Pinpoint the cell where the given text exists, returning its [x, y] midpoint coordinate. 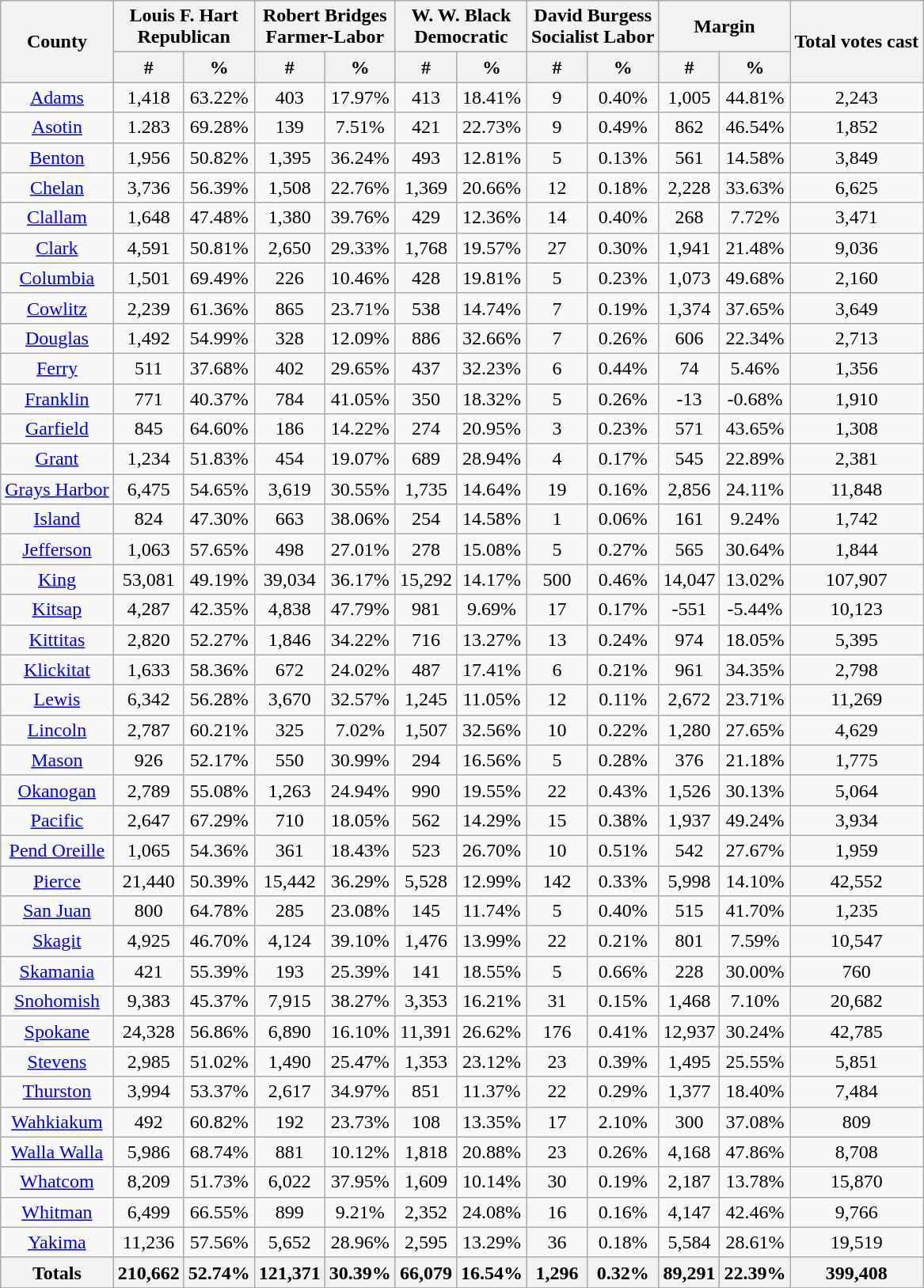
1 [557, 519]
30.00% [755, 971]
15,870 [857, 1182]
3,649 [857, 308]
County [57, 41]
1,775 [857, 760]
11,269 [857, 700]
1,818 [426, 1152]
57.56% [219, 1242]
12.81% [491, 158]
Ferry [57, 368]
716 [426, 640]
7.10% [755, 1001]
3,849 [857, 158]
9,383 [149, 1001]
47.30% [219, 519]
47.79% [359, 610]
498 [290, 549]
1,308 [857, 429]
8,209 [149, 1182]
1,844 [857, 549]
0.33% [623, 881]
Benton [57, 158]
22.76% [359, 188]
1,374 [689, 308]
285 [290, 911]
350 [426, 398]
2.10% [623, 1122]
5.46% [755, 368]
Total votes cast [857, 41]
Louis F. HartRepublican [184, 27]
Snohomish [57, 1001]
69.28% [219, 127]
3,934 [857, 820]
161 [689, 519]
1,846 [290, 640]
16.10% [359, 1032]
47.86% [755, 1152]
42.46% [755, 1212]
Jefferson [57, 549]
268 [689, 218]
39.76% [359, 218]
68.74% [219, 1152]
22.34% [755, 338]
5,998 [689, 881]
Pend Oreille [57, 850]
Totals [57, 1272]
20.66% [491, 188]
108 [426, 1122]
1,296 [557, 1272]
13 [557, 640]
0.30% [623, 248]
37.68% [219, 368]
689 [426, 459]
4,147 [689, 1212]
32.56% [491, 730]
511 [149, 368]
851 [426, 1092]
3,670 [290, 700]
6,625 [857, 188]
2,985 [149, 1062]
24,328 [149, 1032]
22.39% [755, 1272]
19,519 [857, 1242]
1,380 [290, 218]
38.06% [359, 519]
1,245 [426, 700]
974 [689, 640]
210,662 [149, 1272]
15,292 [426, 579]
3,994 [149, 1092]
61.36% [219, 308]
1,507 [426, 730]
1,395 [290, 158]
-5.44% [755, 610]
328 [290, 338]
Island [57, 519]
515 [689, 911]
192 [290, 1122]
1,490 [290, 1062]
428 [426, 278]
67.29% [219, 820]
1,468 [689, 1001]
43.65% [755, 429]
27.67% [755, 850]
1,648 [149, 218]
1,377 [689, 1092]
899 [290, 1212]
5,395 [857, 640]
24.11% [755, 489]
Chelan [57, 188]
Garfield [57, 429]
12.99% [491, 881]
69.49% [219, 278]
23.73% [359, 1122]
1,526 [689, 790]
58.36% [219, 670]
18.41% [491, 97]
22.73% [491, 127]
51.73% [219, 1182]
Skagit [57, 941]
Clallam [57, 218]
27 [557, 248]
40.37% [219, 398]
961 [689, 670]
1,353 [426, 1062]
David BurgessSocialist Labor [592, 27]
663 [290, 519]
3,619 [290, 489]
10.14% [491, 1182]
5,584 [689, 1242]
Skamania [57, 971]
403 [290, 97]
1,492 [149, 338]
56.28% [219, 700]
32.66% [491, 338]
142 [557, 881]
57.65% [219, 549]
14.74% [491, 308]
0.24% [623, 640]
45.37% [219, 1001]
36.17% [359, 579]
561 [689, 158]
10,547 [857, 941]
9,766 [857, 1212]
139 [290, 127]
Whatcom [57, 1182]
538 [426, 308]
10.46% [359, 278]
14.64% [491, 489]
6,475 [149, 489]
37.95% [359, 1182]
926 [149, 760]
3,471 [857, 218]
5,064 [857, 790]
13.02% [755, 579]
Pierce [57, 881]
542 [689, 850]
Grant [57, 459]
16.56% [491, 760]
3,353 [426, 1001]
2,595 [426, 1242]
0.46% [623, 579]
454 [290, 459]
36.29% [359, 881]
550 [290, 760]
254 [426, 519]
32.23% [491, 368]
4,168 [689, 1152]
33.63% [755, 188]
2,160 [857, 278]
429 [426, 218]
32.57% [359, 700]
7.59% [755, 941]
Walla Walla [57, 1152]
41.05% [359, 398]
4,629 [857, 730]
2,820 [149, 640]
-551 [689, 610]
0.41% [623, 1032]
186 [290, 429]
55.39% [219, 971]
5,986 [149, 1152]
437 [426, 368]
-13 [689, 398]
300 [689, 1122]
49.24% [755, 820]
1,235 [857, 911]
0.51% [623, 850]
2,381 [857, 459]
60.82% [219, 1122]
63.22% [219, 97]
145 [426, 911]
27.01% [359, 549]
Wahkiakum [57, 1122]
14.17% [491, 579]
809 [857, 1122]
42,552 [857, 881]
2,187 [689, 1182]
0.27% [623, 549]
51.02% [219, 1062]
54.99% [219, 338]
12.36% [491, 218]
0.38% [623, 820]
1,956 [149, 158]
1,910 [857, 398]
12,937 [689, 1032]
294 [426, 760]
7,484 [857, 1092]
4,287 [149, 610]
193 [290, 971]
30.24% [755, 1032]
Adams [57, 97]
2,239 [149, 308]
672 [290, 670]
1,065 [149, 850]
30.13% [755, 790]
13.29% [491, 1242]
1,263 [290, 790]
28.96% [359, 1242]
18.43% [359, 850]
24.02% [359, 670]
30.39% [359, 1272]
27.65% [755, 730]
606 [689, 338]
52.27% [219, 640]
2,650 [290, 248]
24.08% [491, 1212]
801 [689, 941]
399,408 [857, 1272]
523 [426, 850]
274 [426, 429]
1,356 [857, 368]
500 [557, 579]
11.74% [491, 911]
21,440 [149, 881]
36 [557, 1242]
2,617 [290, 1092]
52.17% [219, 760]
10.12% [359, 1152]
1,369 [426, 188]
11,848 [857, 489]
7,915 [290, 1001]
1.283 [149, 127]
228 [689, 971]
30.99% [359, 760]
14.22% [359, 429]
2,856 [689, 489]
1,280 [689, 730]
38.27% [359, 1001]
24.94% [359, 790]
King [57, 579]
26.62% [491, 1032]
60.21% [219, 730]
19.55% [491, 790]
23.08% [359, 911]
6,890 [290, 1032]
15,442 [290, 881]
5,652 [290, 1242]
0.29% [623, 1092]
53.37% [219, 1092]
0.49% [623, 127]
16 [557, 1212]
0.32% [623, 1272]
1,768 [426, 248]
14.29% [491, 820]
1,508 [290, 188]
66,079 [426, 1272]
1,633 [149, 670]
4,124 [290, 941]
20.95% [491, 429]
2,243 [857, 97]
0.39% [623, 1062]
34.97% [359, 1092]
34.35% [755, 670]
2,798 [857, 670]
18.32% [491, 398]
0.11% [623, 700]
1,418 [149, 97]
Thurston [57, 1092]
11,391 [426, 1032]
13.78% [755, 1182]
2,672 [689, 700]
15.08% [491, 549]
824 [149, 519]
413 [426, 97]
487 [426, 670]
Spokane [57, 1032]
14 [557, 218]
50.82% [219, 158]
29.65% [359, 368]
55.08% [219, 790]
26.70% [491, 850]
2,228 [689, 188]
21.48% [755, 248]
47.48% [219, 218]
4 [557, 459]
9.21% [359, 1212]
54.36% [219, 850]
226 [290, 278]
545 [689, 459]
14.10% [755, 881]
845 [149, 429]
3,736 [149, 188]
Clark [57, 248]
28.94% [491, 459]
25.47% [359, 1062]
64.60% [219, 429]
46.70% [219, 941]
Klickitat [57, 670]
20.88% [491, 1152]
41.70% [755, 911]
6,342 [149, 700]
402 [290, 368]
1,937 [689, 820]
Kittitas [57, 640]
51.83% [219, 459]
1,073 [689, 278]
0.13% [623, 158]
1,234 [149, 459]
16.21% [491, 1001]
San Juan [57, 911]
0.06% [623, 519]
Margin [724, 27]
Grays Harbor [57, 489]
2,647 [149, 820]
46.54% [755, 127]
2,352 [426, 1212]
37.08% [755, 1122]
7.02% [359, 730]
13.35% [491, 1122]
7.51% [359, 127]
1,941 [689, 248]
17.97% [359, 97]
565 [689, 549]
278 [426, 549]
Robert BridgesFarmer-Labor [325, 27]
44.81% [755, 97]
493 [426, 158]
50.39% [219, 881]
53,081 [149, 579]
Okanogan [57, 790]
4,838 [290, 610]
17.41% [491, 670]
11.05% [491, 700]
Cowlitz [57, 308]
50.81% [219, 248]
6,022 [290, 1182]
571 [689, 429]
4,925 [149, 941]
1,501 [149, 278]
886 [426, 338]
29.33% [359, 248]
21.18% [755, 760]
Columbia [57, 278]
Kitsap [57, 610]
Pacific [57, 820]
9.69% [491, 610]
Douglas [57, 338]
56.86% [219, 1032]
Whitman [57, 1212]
0.15% [623, 1001]
Lincoln [57, 730]
6,499 [149, 1212]
30.55% [359, 489]
141 [426, 971]
10,123 [857, 610]
56.39% [219, 188]
1,005 [689, 97]
9,036 [857, 248]
Yakima [57, 1242]
8,708 [857, 1152]
49.19% [219, 579]
865 [290, 308]
64.78% [219, 911]
74 [689, 368]
9.24% [755, 519]
89,291 [689, 1272]
881 [290, 1152]
176 [557, 1032]
13.27% [491, 640]
12.09% [359, 338]
11.37% [491, 1092]
19 [557, 489]
Lewis [57, 700]
66.55% [219, 1212]
-0.68% [755, 398]
7.72% [755, 218]
31 [557, 1001]
800 [149, 911]
22.89% [755, 459]
42.35% [219, 610]
361 [290, 850]
19.81% [491, 278]
54.65% [219, 489]
0.66% [623, 971]
1,609 [426, 1182]
862 [689, 127]
107,907 [857, 579]
492 [149, 1122]
1,735 [426, 489]
28.61% [755, 1242]
34.22% [359, 640]
990 [426, 790]
771 [149, 398]
Franklin [57, 398]
25.39% [359, 971]
784 [290, 398]
1,742 [857, 519]
37.65% [755, 308]
16.54% [491, 1272]
0.28% [623, 760]
39,034 [290, 579]
49.68% [755, 278]
Mason [57, 760]
1,852 [857, 127]
760 [857, 971]
Stevens [57, 1062]
2,787 [149, 730]
5,528 [426, 881]
18.40% [755, 1092]
20,682 [857, 1001]
325 [290, 730]
23.12% [491, 1062]
1,495 [689, 1062]
Asotin [57, 127]
36.24% [359, 158]
52.74% [219, 1272]
562 [426, 820]
0.44% [623, 368]
25.55% [755, 1062]
981 [426, 610]
2,789 [149, 790]
30.64% [755, 549]
1,959 [857, 850]
W. W. BlackDemocratic [461, 27]
19.57% [491, 248]
11,236 [149, 1242]
3 [557, 429]
0.22% [623, 730]
39.10% [359, 941]
121,371 [290, 1272]
1,063 [149, 549]
18.55% [491, 971]
0.43% [623, 790]
42,785 [857, 1032]
2,713 [857, 338]
4,591 [149, 248]
14,047 [689, 579]
376 [689, 760]
710 [290, 820]
1,476 [426, 941]
15 [557, 820]
5,851 [857, 1062]
13.99% [491, 941]
30 [557, 1182]
19.07% [359, 459]
